Find where the given text appears and provide that cell's center as (X, Y) coordinate. 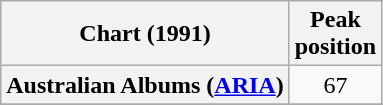
67 (335, 85)
Australian Albums (ARIA) (145, 85)
Peakposition (335, 34)
Chart (1991) (145, 34)
